Locate the cell with the specified text and output its (x, y) center coordinate. 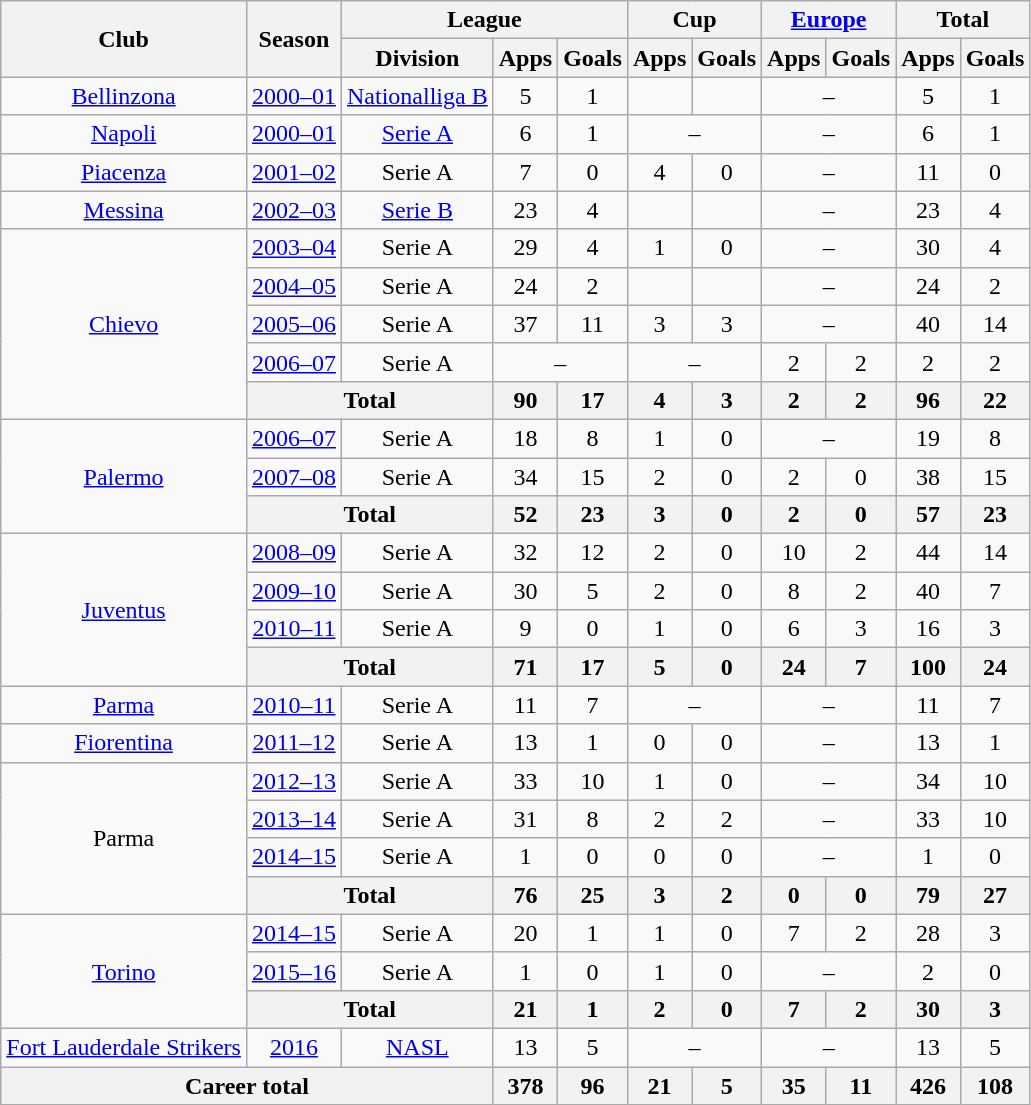
28 (928, 933)
90 (525, 400)
Fort Lauderdale Strikers (124, 1047)
2005–06 (294, 324)
426 (928, 1085)
38 (928, 477)
2003–04 (294, 248)
2009–10 (294, 591)
27 (995, 895)
2013–14 (294, 819)
19 (928, 438)
Serie B (417, 210)
37 (525, 324)
Nationalliga B (417, 96)
Palermo (124, 476)
2007–08 (294, 477)
12 (593, 553)
Napoli (124, 134)
31 (525, 819)
25 (593, 895)
76 (525, 895)
Chievo (124, 324)
52 (525, 515)
2015–16 (294, 971)
100 (928, 667)
NASL (417, 1047)
2004–05 (294, 286)
Piacenza (124, 172)
29 (525, 248)
2016 (294, 1047)
Season (294, 39)
Europe (829, 20)
League (484, 20)
57 (928, 515)
2011–12 (294, 743)
Bellinzona (124, 96)
Juventus (124, 610)
378 (525, 1085)
Messina (124, 210)
35 (794, 1085)
79 (928, 895)
2001–02 (294, 172)
18 (525, 438)
16 (928, 629)
9 (525, 629)
Division (417, 58)
Career total (247, 1085)
2012–13 (294, 781)
Club (124, 39)
2002–03 (294, 210)
Cup (694, 20)
22 (995, 400)
108 (995, 1085)
Torino (124, 971)
44 (928, 553)
71 (525, 667)
2008–09 (294, 553)
32 (525, 553)
Fiorentina (124, 743)
20 (525, 933)
